Provide the (x, y) coordinate of the cell's center where the given text is located.  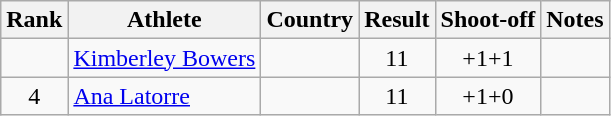
Result (397, 20)
Country (310, 20)
Ana Latorre (164, 96)
4 (34, 96)
Notes (575, 20)
+1+0 (488, 96)
Rank (34, 20)
+1+1 (488, 58)
Shoot-off (488, 20)
Athlete (164, 20)
Kimberley Bowers (164, 58)
